Identify which cell holds the provided text, then report its (x, y) central coordinate. 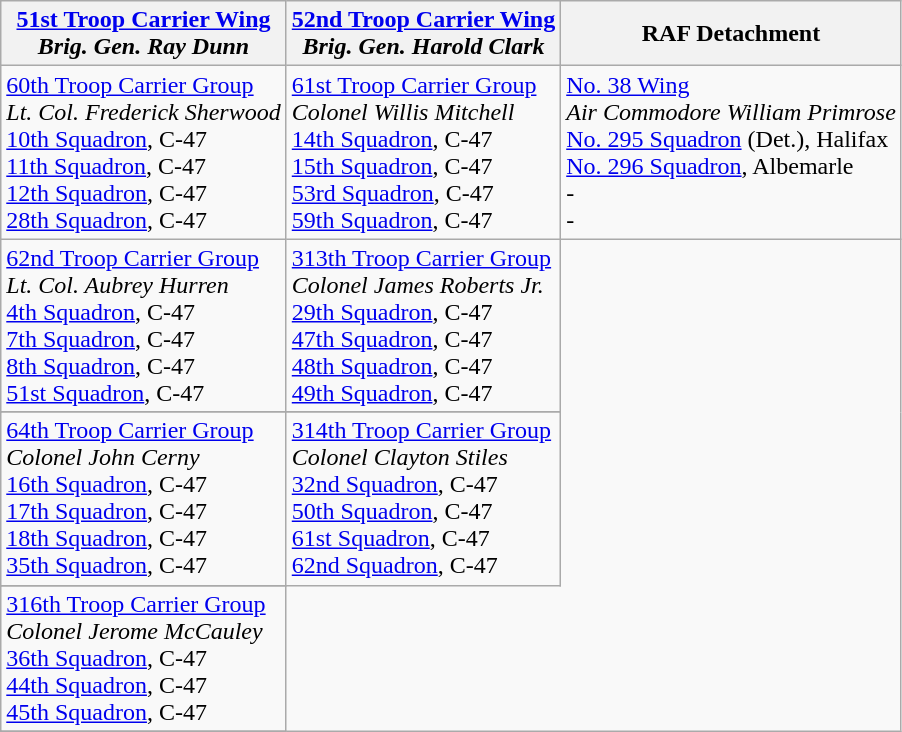
No. 38 WingAir Commodore William PrimroseNo. 295 Squadron (Det.), HalifaxNo. 296 Squadron, Albemarle-- (732, 152)
313th Troop Carrier GroupColonel James Roberts Jr.29th Squadron, C-4747th Squadron, C-4748th Squadron, C-4749th Squadron, C-47 (423, 326)
52nd Troop Carrier WingBrig. Gen. Harold Clark (423, 34)
314th Troop Carrier GroupColonel Clayton Stiles32nd Squadron, C-4750th Squadron, C-4761st Squadron, C-4762nd Squadron, C-47 (423, 498)
60th Troop Carrier GroupLt. Col. Frederick Sherwood10th Squadron, C-4711th Squadron, C-4712th Squadron, C-4728th Squadron, C-47 (144, 152)
51st Troop Carrier WingBrig. Gen. Ray Dunn (144, 34)
62nd Troop Carrier GroupLt. Col. Aubrey Hurren4th Squadron, C-477th Squadron, C-478th Squadron, C-4751st Squadron, C-47 (144, 326)
64th Troop Carrier GroupColonel John Cerny16th Squadron, C-4717th Squadron, C-4718th Squadron, C-4735th Squadron, C-47 (144, 498)
61st Troop Carrier GroupColonel Willis Mitchell14th Squadron, C-4715th Squadron, C-4753rd Squadron, C-4759th Squadron, C-47 (423, 152)
RAF Detachment (732, 34)
316th Troop Carrier GroupColonel Jerome McCauley36th Squadron, C-4744th Squadron, C-4745th Squadron, C-47 (144, 658)
